Find where the given text appears and provide that cell's center as (X, Y) coordinate. 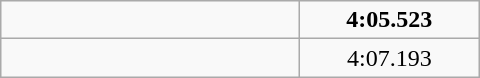
4:05.523 (390, 20)
4:07.193 (390, 58)
